Extract the (x, y) coordinate from the center of the cell holding the provided text.  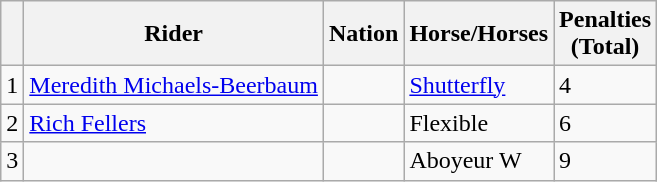
Aboyeur W (479, 161)
Nation (363, 34)
Penalties(Total) (606, 34)
2 (12, 123)
Meredith Michaels-Beerbaum (174, 85)
4 (606, 85)
1 (12, 85)
3 (12, 161)
Rich Fellers (174, 123)
Flexible (479, 123)
Horse/Horses (479, 34)
9 (606, 161)
6 (606, 123)
Shutterfly (479, 85)
Rider (174, 34)
